Pinpoint the cell where the given text exists, returning its [X, Y] midpoint coordinate. 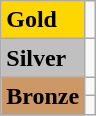
Silver [43, 58]
Gold [43, 20]
Bronze [43, 96]
